Output the [X, Y] coordinate of the center of the cell containing the given text.  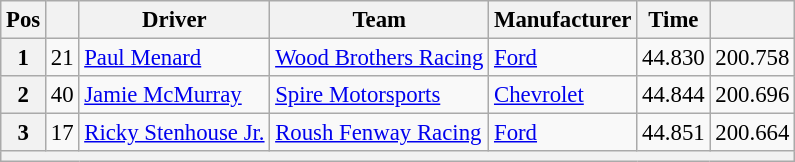
17 [62, 133]
Time [674, 20]
3 [24, 133]
1 [24, 58]
Jamie McMurray [174, 95]
Driver [174, 20]
Pos [24, 20]
Team [380, 20]
44.844 [674, 95]
200.696 [752, 95]
Paul Menard [174, 58]
40 [62, 95]
Spire Motorsports [380, 95]
44.830 [674, 58]
200.758 [752, 58]
200.664 [752, 133]
Ricky Stenhouse Jr. [174, 133]
Roush Fenway Racing [380, 133]
Manufacturer [563, 20]
Wood Brothers Racing [380, 58]
21 [62, 58]
44.851 [674, 133]
Chevrolet [563, 95]
2 [24, 95]
